Scan for the cell matching the given text and deliver its [x, y] coordinate at center. 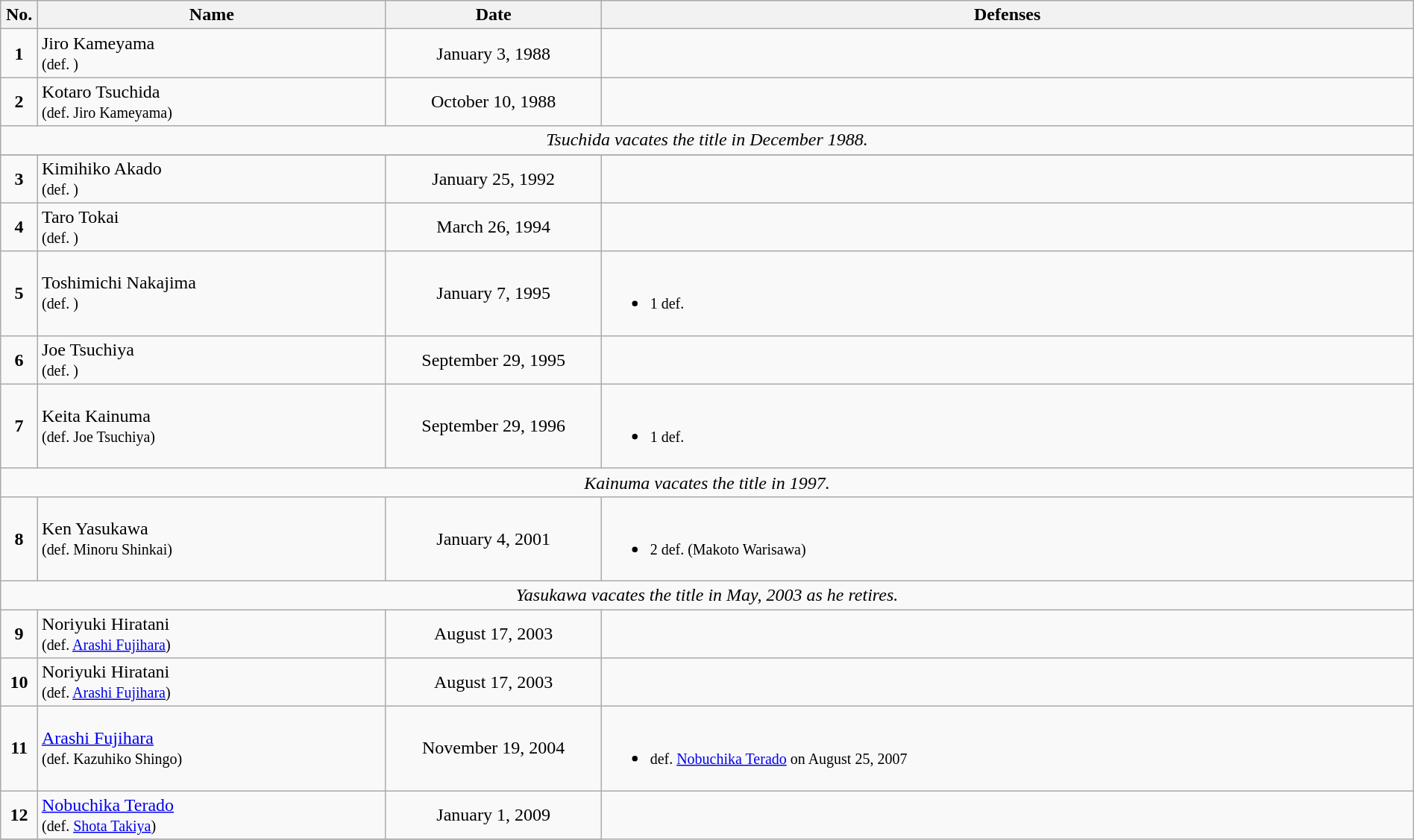
January 1, 2009 [494, 815]
Ken Yasukawa(def. Minoru Shinkai) [212, 538]
September 29, 1996 [494, 426]
2 [19, 101]
Arashi Fujihara(def. Kazuhiko Shingo) [212, 748]
11 [19, 748]
9 [19, 634]
March 26, 1994 [494, 227]
10 [19, 683]
January 7, 1995 [494, 294]
Date [494, 15]
Name [212, 15]
2 def. (Makoto Warisawa) [1007, 538]
def. Nobuchika Terado on August 25, 2007 [1007, 748]
8 [19, 538]
November 19, 2004 [494, 748]
Kimihiko Akado(def. ) [212, 179]
September 29, 1995 [494, 359]
Yasukawa vacates the title in May, 2003 as he retires. [707, 595]
January 25, 1992 [494, 179]
Nobuchika Terado(def. Shota Takiya) [212, 815]
Joe Tsuchiya(def. ) [212, 359]
1 [19, 54]
Tsuchida vacates the title in December 1988. [707, 140]
3 [19, 179]
Keita Kainuma(def. Joe Tsuchiya) [212, 426]
6 [19, 359]
Toshimichi Nakajima(def. ) [212, 294]
7 [19, 426]
January 4, 2001 [494, 538]
4 [19, 227]
Jiro Kameyama (def. ) [212, 54]
January 3, 1988 [494, 54]
5 [19, 294]
Defenses [1007, 15]
No. [19, 15]
Taro Tokai(def. ) [212, 227]
October 10, 1988 [494, 101]
Kainuma vacates the title in 1997. [707, 482]
Kotaro Tsuchida(def. Jiro Kameyama) [212, 101]
12 [19, 815]
